Determine the [X, Y] coordinate at the center of the cell enclosing the given text.  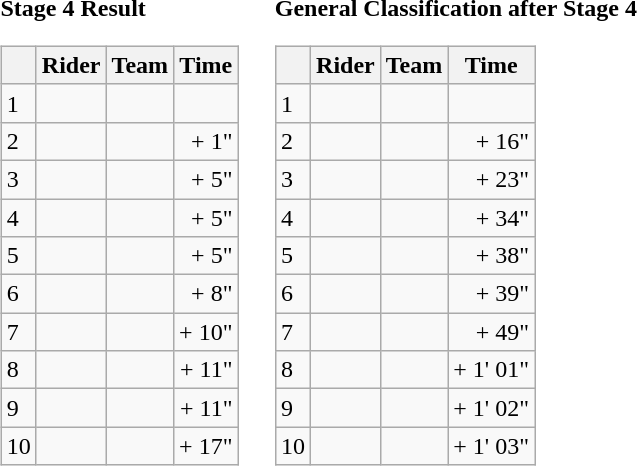
+ 38" [492, 256]
+ 39" [492, 294]
+ 16" [492, 141]
+ 23" [492, 179]
+ 1" [206, 141]
+ 1' 01" [492, 370]
+ 17" [206, 446]
+ 8" [206, 294]
+ 10" [206, 332]
+ 34" [492, 217]
+ 49" [492, 332]
+ 1' 02" [492, 408]
+ 1' 03" [492, 446]
